Capture the cell that displays the provided text and extract its (X, Y) central coordinate. 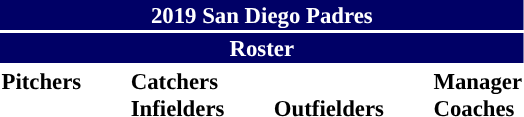
2019 San Diego Padres (262, 15)
Roster (262, 48)
